From the cell containing the given text, extract its center point as (x, y) coordinate. 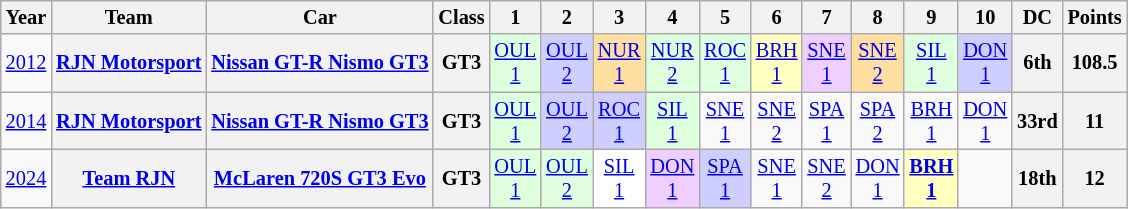
Team RJN (128, 178)
DC (1037, 17)
6 (777, 17)
7 (826, 17)
108.5 (1095, 63)
18th (1037, 178)
Points (1095, 17)
4 (672, 17)
Car (320, 17)
Team (128, 17)
33rd (1037, 121)
NUR1 (620, 63)
McLaren 720S GT3 Evo (320, 178)
2 (567, 17)
2012 (26, 63)
2014 (26, 121)
6th (1037, 63)
8 (878, 17)
3 (620, 17)
2024 (26, 178)
Class (461, 17)
1 (516, 17)
10 (985, 17)
NUR2 (672, 63)
11 (1095, 121)
SPA2 (878, 121)
5 (725, 17)
Year (26, 17)
12 (1095, 178)
9 (931, 17)
